Determine the [X, Y] coordinate at the center of the cell enclosing the given text.  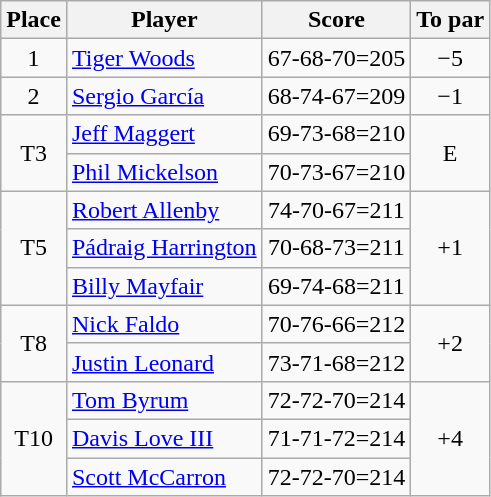
67-68-70=205 [336, 58]
Nick Faldo [164, 324]
Justin Leonard [164, 362]
69-74-68=211 [336, 286]
T5 [34, 248]
+1 [450, 248]
74-70-67=211 [336, 210]
+4 [450, 438]
70-76-66=212 [336, 324]
Place [34, 20]
Robert Allenby [164, 210]
Billy Mayfair [164, 286]
Pádraig Harrington [164, 248]
+2 [450, 343]
Jeff Maggert [164, 134]
69-73-68=210 [336, 134]
68-74-67=209 [336, 96]
Tiger Woods [164, 58]
T10 [34, 438]
2 [34, 96]
70-68-73=211 [336, 248]
T8 [34, 343]
E [450, 153]
Sergio García [164, 96]
Phil Mickelson [164, 172]
70-73-67=210 [336, 172]
73-71-68=212 [336, 362]
T3 [34, 153]
1 [34, 58]
Player [164, 20]
−1 [450, 96]
71-71-72=214 [336, 438]
Tom Byrum [164, 400]
Davis Love III [164, 438]
To par [450, 20]
−5 [450, 58]
Score [336, 20]
Scott McCarron [164, 477]
